Capture the cell that displays the provided text and extract its (X, Y) central coordinate. 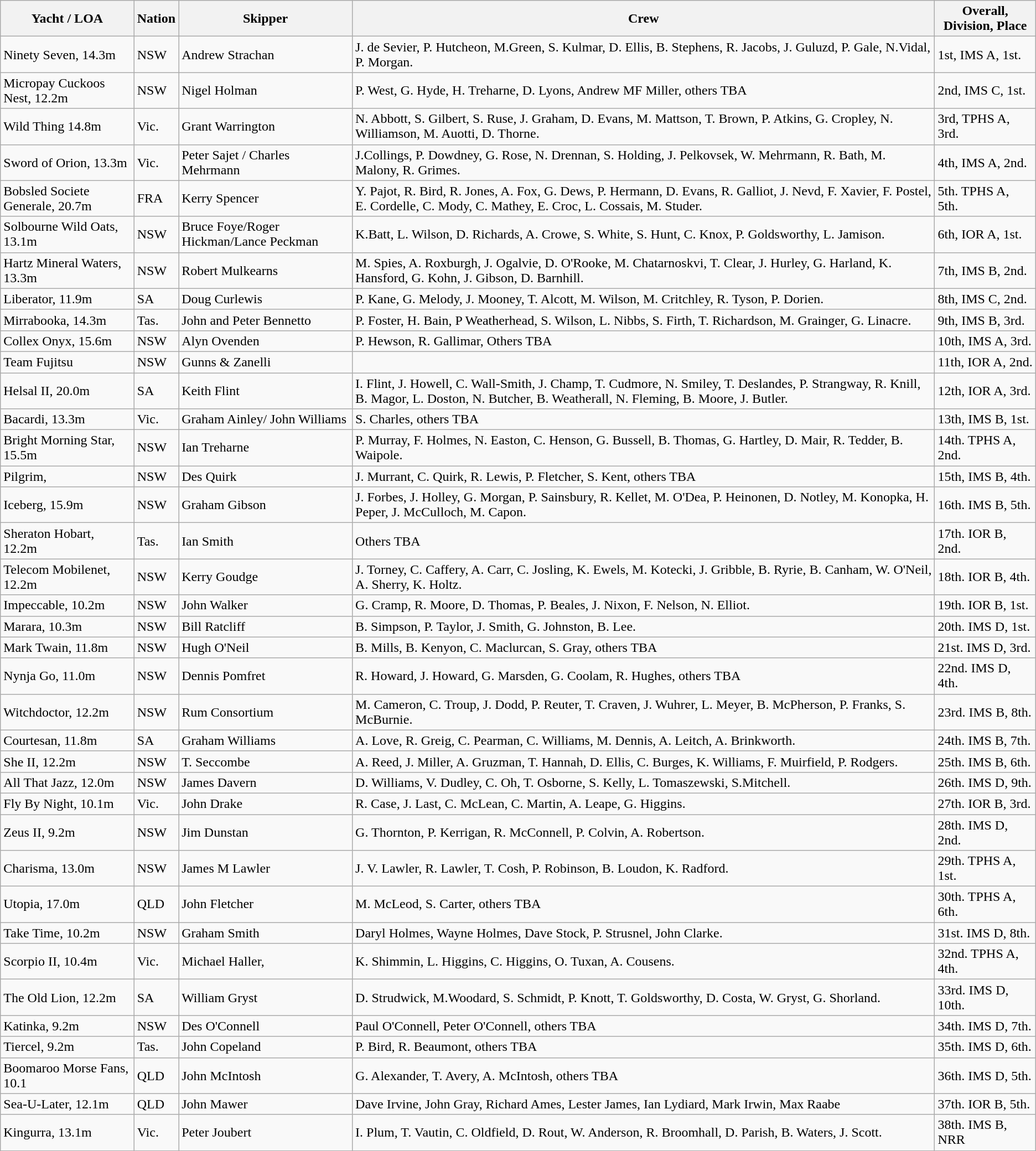
John Walker (266, 605)
Ian Smith (266, 541)
Nation (156, 19)
FRA (156, 198)
14th. TPHS A, 2nd. (985, 448)
Alyn Ovenden (266, 341)
M. McLeod, S. Carter, others TBA (644, 904)
22nd. IMS D, 4th. (985, 676)
I. Plum, T. Vautin, C. Oldfield, D. Rout, W. Anderson, R. Broomhall, D. Parish, B. Waters, J. Scott. (644, 1132)
P. Hewson, R. Gallimar, Others TBA (644, 341)
Micropay Cuckoos Nest, 12.2m (68, 91)
John and Peter Bennetto (266, 320)
31st. IMS D, 8th. (985, 933)
30th. TPHS A, 6th. (985, 904)
Jim Dunstan (266, 832)
Liberator, 11.9m (68, 299)
13th, IMS B, 1st. (985, 419)
Telecom Mobilenet, 12.2m (68, 577)
Katinka, 9.2m (68, 1026)
John McIntosh (266, 1076)
23rd. IMS B, 8th. (985, 712)
Wild Thing 14.8m (68, 126)
29th. TPHS A, 1st. (985, 869)
William Gryst (266, 997)
26th. IMS D, 9th. (985, 782)
10th, IMS A, 3rd. (985, 341)
Take Time, 10.2m (68, 933)
37th. IOR B, 5th. (985, 1104)
4th, IMS A, 2nd. (985, 163)
35th. IMS D, 6th. (985, 1047)
Paul O'Connell, Peter O'Connell, others TBA (644, 1026)
A. Reed, J. Miller, A. Gruzman, T. Hannah, D. Ellis, C. Burges, K. Williams, F. Muirfield, P. Rodgers. (644, 761)
5th. TPHS A, 5th. (985, 198)
D. Williams, V. Dudley, C. Oh, T. Osborne, S. Kelly, L. Tomaszewski, S.Mitchell. (644, 782)
Fly By Night, 10.1m (68, 803)
18th. IOR B, 4th. (985, 577)
G. Cramp, R. Moore, D. Thomas, P. Beales, J. Nixon, F. Nelson, N. Elliot. (644, 605)
Dave Irvine, John Gray, Richard Ames, Lester James, Ian Lydiard, Mark Irwin, Max Raabe (644, 1104)
Bill Ratcliff (266, 626)
Grant Warrington (266, 126)
Andrew Strachan (266, 54)
21st. IMS D, 3rd. (985, 647)
Rum Consortium (266, 712)
Robert Mulkearns (266, 270)
M. Cameron, C. Troup, J. Dodd, P. Reuter, T. Craven, J. Wuhrer, L. Meyer, B. McPherson, P. Franks, S. McBurnie. (644, 712)
27th. IOR B, 3rd. (985, 803)
Peter Sajet / Charles Mehrmann (266, 163)
D. Strudwick, M.Woodard, S. Schmidt, P. Knott, T. Goldsworthy, D. Costa, W. Gryst, G. Shorland. (644, 997)
Graham Smith (266, 933)
Bobsled Societe Generale, 20.7m (68, 198)
3rd, TPHS A, 3rd. (985, 126)
J. Forbes, J. Holley, G. Morgan, P. Sainsbury, R. Kellet, M. O'Dea, P. Heinonen, D. Notley, M. Konopka, H. Peper, J. McCulloch, M. Capon. (644, 505)
Nynja Go, 11.0m (68, 676)
Collex Onyx, 15.6m (68, 341)
Keith Flint (266, 391)
G. Alexander, T. Avery, A. McIntosh, others TBA (644, 1076)
S. Charles, others TBA (644, 419)
19th. IOR B, 1st. (985, 605)
Des Quirk (266, 476)
15th, IMS B, 4th. (985, 476)
K.Batt, L. Wilson, D. Richards, A. Crowe, S. White, S. Hunt, C. Knox, P. Goldsworthy, L. Jamison. (644, 235)
Bacardi, 13.3m (68, 419)
Mark Twain, 11.8m (68, 647)
Pilgrim, (68, 476)
P. Murray, F. Holmes, N. Easton, C. Henson, G. Bussell, B. Thomas, G. Hartley, D. Mair, R. Tedder, B. Waipole. (644, 448)
Team Fujitsu (68, 362)
P. Foster, H. Bain, P Weatherhead, S. Wilson, L. Nibbs, S. Firth, T. Richardson, M. Grainger, G. Linacre. (644, 320)
T. Seccombe (266, 761)
R. Case, J. Last, C. McLean, C. Martin, A. Leape, G. Higgins. (644, 803)
32nd. TPHS A, 4th. (985, 962)
Yacht / LOA (68, 19)
17th. IOR B, 2nd. (985, 541)
Mirrabooka, 14.3m (68, 320)
Graham Ainley/ John Williams (266, 419)
M. Spies, A. Roxburgh, J. Ogalvie, D. O'Rooke, M. Chatarnoskvi, T. Clear, J. Hurley, G. Harland, K. Hansford, G. Kohn, J. Gibson, D. Barnhill. (644, 270)
The Old Lion, 12.2m (68, 997)
Gunns & Zanelli (266, 362)
8th, IMS C, 2nd. (985, 299)
J.Collings, P. Dowdney, G. Rose, N. Drennan, S. Holding, J. Pelkovsek, W. Mehrmann, R. Bath, M. Malony, R. Grimes. (644, 163)
Zeus II, 9.2m (68, 832)
Des O'Connell (266, 1026)
20th. IMS D, 1st. (985, 626)
Charisma, 13.0m (68, 869)
B. Simpson, P. Taylor, J. Smith, G. Johnston, B. Lee. (644, 626)
Utopia, 17.0m (68, 904)
Impeccable, 10.2m (68, 605)
12th, IOR A, 3rd. (985, 391)
25th. IMS B, 6th. (985, 761)
Graham Williams (266, 740)
33rd. IMS D, 10th. (985, 997)
Ian Treharne (266, 448)
Sheraton Hobart, 12.2m (68, 541)
Marara, 10.3m (68, 626)
16th. IMS B, 5th. (985, 505)
Sea-U-Later, 12.1m (68, 1104)
B. Mills, B. Kenyon, C. Maclurcan, S. Gray, others TBA (644, 647)
6th, IOR A, 1st. (985, 235)
Nigel Holman (266, 91)
34th. IMS D, 7th. (985, 1026)
All That Jazz, 12.0m (68, 782)
Bruce Foye/Roger Hickman/Lance Peckman (266, 235)
John Mawer (266, 1104)
J. Torney, C. Caffery, A. Carr, C. Josling, K. Ewels, M. Kotecki, J. Gribble, B. Ryrie, B. Canham, W. O'Neil, A. Sherry, K. Holtz. (644, 577)
J. Murrant, C. Quirk, R. Lewis, P. Fletcher, S. Kent, others TBA (644, 476)
G. Thornton, P. Kerrigan, R. McConnell, P. Colvin, A. Robertson. (644, 832)
9th, IMS B, 3rd. (985, 320)
Solbourne Wild Oats, 13.1m (68, 235)
Kerry Goudge (266, 577)
Kerry Spencer (266, 198)
J. V. Lawler, R. Lawler, T. Cosh, P. Robinson, B. Loudon, K. Radford. (644, 869)
She II, 12.2m (68, 761)
Others TBA (644, 541)
24th. IMS B, 7th. (985, 740)
Michael Haller, (266, 962)
John Fletcher (266, 904)
Peter Joubert (266, 1132)
James M Lawler (266, 869)
Doug Curlewis (266, 299)
John Copeland (266, 1047)
Courtesan, 11.8m (68, 740)
Tiercel, 9.2m (68, 1047)
Crew (644, 19)
R. Howard, J. Howard, G. Marsden, G. Coolam, R. Hughes, others TBA (644, 676)
7th, IMS B, 2nd. (985, 270)
Sword of Orion, 13.3m (68, 163)
Witchdoctor, 12.2m (68, 712)
Hartz Mineral Waters, 13.3m (68, 270)
38th. IMS B, NRR (985, 1132)
Scorpio II, 10.4m (68, 962)
James Davern (266, 782)
P. Kane, G. Melody, J. Mooney, T. Alcott, M. Wilson, M. Critchley, R. Tyson, P. Dorien. (644, 299)
N. Abbott, S. Gilbert, S. Ruse, J. Graham, D. Evans, M. Mattson, T. Brown, P. Atkins, G. Cropley, N. Williamson, M. Auotti, D. Thorne. (644, 126)
Helsal II, 20.0m (68, 391)
Iceberg, 15.9m (68, 505)
Bright Morning Star, 15.5m (68, 448)
11th, IOR A, 2nd. (985, 362)
28th. IMS D, 2nd. (985, 832)
Hugh O'Neil (266, 647)
Ninety Seven, 14.3m (68, 54)
2nd, IMS C, 1st. (985, 91)
John Drake (266, 803)
J. de Sevier, P. Hutcheon, M.Green, S. Kulmar, D. Ellis, B. Stephens, R. Jacobs, J. Guluzd, P. Gale, N.Vidal, P. Morgan. (644, 54)
Skipper (266, 19)
Overall, Division, Place (985, 19)
P. West, G. Hyde, H. Treharne, D. Lyons, Andrew MF Miller, others TBA (644, 91)
Dennis Pomfret (266, 676)
1st, IMS A, 1st. (985, 54)
K. Shimmin, L. Higgins, C. Higgins, O. Tuxan, A. Cousens. (644, 962)
Daryl Holmes, Wayne Holmes, Dave Stock, P. Strusnel, John Clarke. (644, 933)
Graham Gibson (266, 505)
A. Love, R. Greig, C. Pearman, C. Williams, M. Dennis, A. Leitch, A. Brinkworth. (644, 740)
Boomaroo Morse Fans, 10.1 (68, 1076)
36th. IMS D, 5th. (985, 1076)
P. Bird, R. Beaumont, others TBA (644, 1047)
Kingurra, 13.1m (68, 1132)
